Output the [X, Y] coordinate of the center of the cell containing the given text.  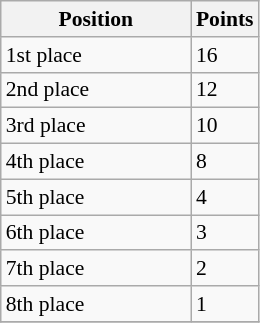
2 [225, 269]
4 [225, 197]
7th place [96, 269]
8th place [96, 304]
6th place [96, 233]
3rd place [96, 126]
16 [225, 55]
4th place [96, 162]
10 [225, 126]
Points [225, 19]
12 [225, 90]
8 [225, 162]
3 [225, 233]
1st place [96, 55]
5th place [96, 197]
Position [96, 19]
1 [225, 304]
2nd place [96, 90]
